Locate the cell with the specified text and output its [x, y] center coordinate. 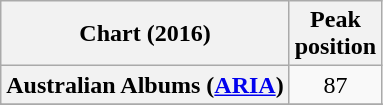
Chart (2016) [145, 34]
87 [335, 85]
Peak position [335, 34]
Australian Albums (ARIA) [145, 85]
